For the text-containing cell, return its midpoint in [X, Y] coordinate format. 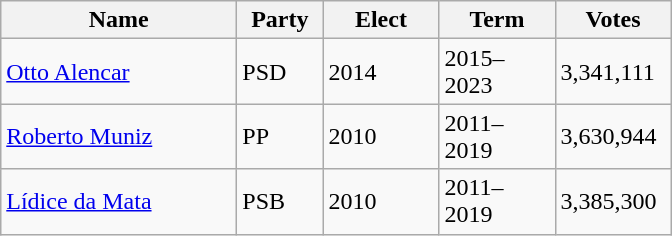
PSD [280, 72]
3,385,300 [613, 202]
2015–2023 [497, 72]
Lídice da Mata [119, 202]
Otto Alencar [119, 72]
Votes [613, 20]
Roberto Muniz [119, 136]
Term [497, 20]
Elect [381, 20]
3,630,944 [613, 136]
3,341,111 [613, 72]
PSB [280, 202]
Party [280, 20]
2014 [381, 72]
PP [280, 136]
Name [119, 20]
